Output the [X, Y] coordinate of the center of the cell containing the given text.  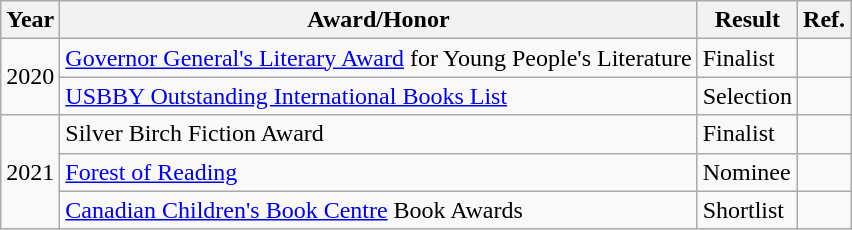
Forest of Reading [378, 172]
Canadian Children's Book Centre Book Awards [378, 210]
Shortlist [747, 210]
Year [30, 20]
2021 [30, 172]
Award/Honor [378, 20]
Governor General's Literary Award for Young People's Literature [378, 58]
2020 [30, 77]
USBBY Outstanding International Books List [378, 96]
Ref. [824, 20]
Selection [747, 96]
Result [747, 20]
Nominee [747, 172]
Silver Birch Fiction Award [378, 134]
